For the text-containing cell, return its midpoint in (x, y) coordinate format. 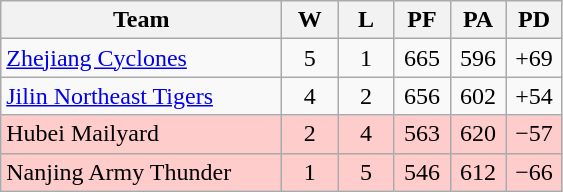
665 (422, 58)
563 (422, 134)
−66 (534, 172)
Nanjing Army Thunder (142, 172)
546 (422, 172)
L (366, 20)
612 (478, 172)
Team (142, 20)
PF (422, 20)
+69 (534, 58)
PD (534, 20)
602 (478, 96)
Zhejiang Cyclones (142, 58)
Hubei Mailyard (142, 134)
656 (422, 96)
+54 (534, 96)
Jilin Northeast Tigers (142, 96)
PA (478, 20)
596 (478, 58)
−57 (534, 134)
620 (478, 134)
W (310, 20)
